Return [X, Y] of the center of cell containing provided text 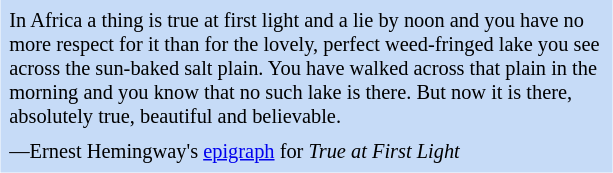
—Ernest Hemingway's epigraph for True at First Light [306, 152]
